Scan for the cell matching the given text and deliver its [X, Y] coordinate at center. 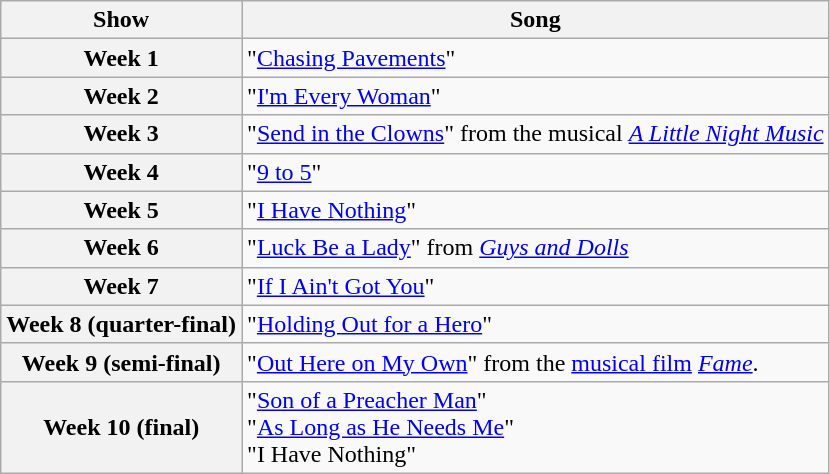
Week 9 (semi-final) [122, 362]
Week 6 [122, 248]
"If I Ain't Got You" [536, 286]
Week 4 [122, 172]
"9 to 5" [536, 172]
Week 8 (quarter-final) [122, 324]
Week 5 [122, 210]
"I Have Nothing" [536, 210]
Week 10 (final) [122, 427]
Week 3 [122, 134]
"Chasing Pavements" [536, 58]
"Luck Be a Lady" from Guys and Dolls [536, 248]
"Out Here on My Own" from the musical film Fame. [536, 362]
"Send in the Clowns" from the musical A Little Night Music [536, 134]
Week 7 [122, 286]
Week 1 [122, 58]
"Holding Out for a Hero" [536, 324]
Show [122, 20]
Song [536, 20]
Week 2 [122, 96]
"I'm Every Woman" [536, 96]
"Son of a Preacher Man" "As Long as He Needs Me""I Have Nothing" [536, 427]
